From the cell containing the given text, extract its center point as (X, Y) coordinate. 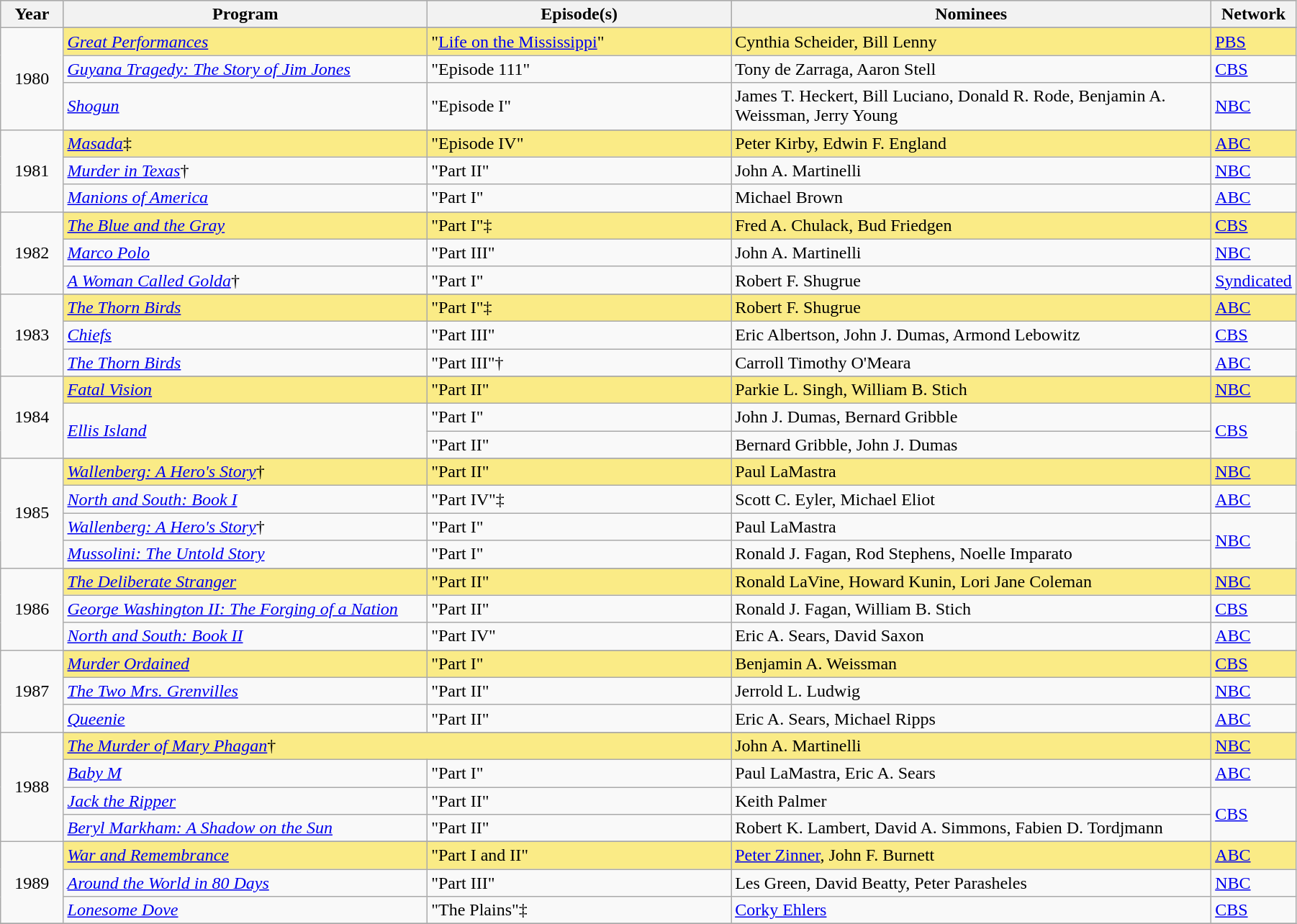
1983 (32, 335)
Ronald J. Fagan, Rod Stephens, Noelle Imparato (972, 554)
1988 (32, 787)
1987 (32, 691)
Michael Brown (972, 198)
Cynthia Scheider, Bill Lenny (972, 42)
Network (1254, 14)
"Episode I" (579, 107)
Les Green, David Beatty, Peter Parasheles (972, 883)
Lonesome Dove (245, 910)
Syndicated (1254, 280)
Marco Polo (245, 253)
"Part IV"‡ (579, 499)
The Murder of Mary Phagan† (397, 746)
"Episode IV" (579, 143)
Baby M (245, 773)
Ellis Island (245, 431)
War and Remembrance (245, 856)
Mussolini: The Untold Story (245, 554)
1989 (32, 883)
The Two Mrs. Grenvilles (245, 691)
Guyana Tragedy: The Story of Jim Jones (245, 69)
Carroll Timothy O'Meara (972, 362)
Jerrold L. Ludwig (972, 691)
Jack the Ripper (245, 801)
Murder Ordained (245, 663)
Benjamin A. Weissman (972, 663)
Episode(s) (579, 14)
Queenie (245, 718)
Ronald LaVine, Howard Kunin, Lori Jane Coleman (972, 581)
Around the World in 80 Days (245, 883)
1984 (32, 417)
North and South: Book I (245, 499)
Nominees (972, 14)
George Washington II: The Forging of a Nation (245, 609)
Paul LaMastra, Eric A. Sears (972, 773)
Year (32, 14)
Masada‡ (245, 143)
John J. Dumas, Bernard Gribble (972, 417)
Corky Ehlers (972, 910)
Peter Kirby, Edwin F. England (972, 143)
Robert K. Lambert, David A. Simmons, Fabien D. Tordjmann (972, 828)
Keith Palmer (972, 801)
Shogun (245, 107)
Eric A. Sears, David Saxon (972, 636)
"Life on the Mississippi" (579, 42)
Great Performances (245, 42)
North and South: Book II (245, 636)
Manions of America (245, 198)
1985 (32, 513)
Tony de Zarraga, Aaron Stell (972, 69)
Eric Albertson, John J. Dumas, Armond Lebowitz (972, 335)
Ronald J. Fagan, William B. Stich (972, 609)
Fred A. Chulack, Bud Friedgen (972, 225)
Parkie L. Singh, William B. Stich (972, 390)
Murder in Texas† (245, 171)
Eric A. Sears, Michael Ripps (972, 718)
1981 (32, 171)
James T. Heckert, Bill Luciano, Donald R. Rode, Benjamin A. Weissman, Jerry Young (972, 107)
1982 (32, 253)
Scott C. Eyler, Michael Eliot (972, 499)
"The Plains"‡ (579, 910)
1980 (32, 79)
Fatal Vision (245, 390)
"Part III"† (579, 362)
Bernard Gribble, John J. Dumas (972, 445)
Program (245, 14)
"Episode 111" (579, 69)
The Blue and the Gray (245, 225)
A Woman Called Golda† (245, 280)
Beryl Markham: A Shadow on the Sun (245, 828)
"Part I and II" (579, 856)
"Part IV" (579, 636)
1986 (32, 609)
Chiefs (245, 335)
The Deliberate Stranger (245, 581)
PBS (1254, 42)
Peter Zinner, John F. Burnett (972, 856)
